From the cell containing the given text, extract its center point as [X, Y] coordinate. 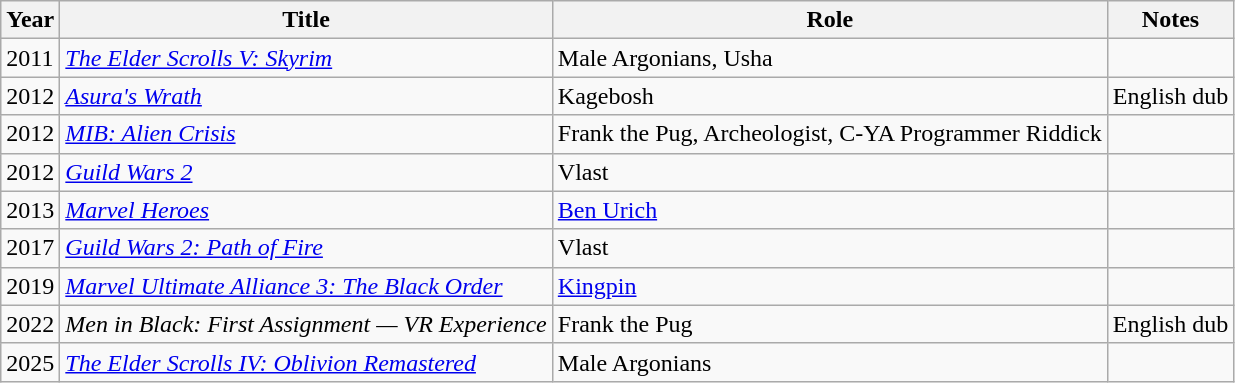
Frank the Pug, Archeologist, C-YA Programmer Riddick [830, 134]
The Elder Scrolls V: Skyrim [306, 58]
2022 [30, 324]
The Elder Scrolls IV: Oblivion Remastered [306, 362]
Guild Wars 2: Path of Fire [306, 248]
Asura's Wrath [306, 96]
Frank the Pug [830, 324]
Year [30, 20]
Ben Urich [830, 210]
2011 [30, 58]
Notes [1170, 20]
Male Argonians, Usha [830, 58]
Marvel Heroes [306, 210]
Marvel Ultimate Alliance 3: The Black Order [306, 286]
2017 [30, 248]
2019 [30, 286]
Male Argonians [830, 362]
Guild Wars 2 [306, 172]
2013 [30, 210]
Kingpin [830, 286]
Title [306, 20]
2025 [30, 362]
Kagebosh [830, 96]
MIB: Alien Crisis [306, 134]
Role [830, 20]
Men in Black: First Assignment — VR Experience [306, 324]
